Search for the cell housing the specified text and yield its (x, y) center coordinate. 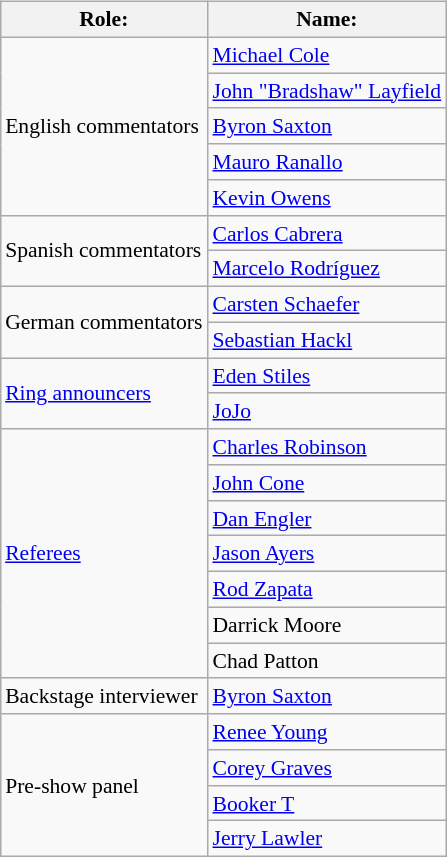
Jason Ayers (326, 554)
Marcelo Rodríguez (326, 269)
Carlos Cabrera (326, 233)
Spanish commentators (104, 250)
Name: (326, 20)
Corey Graves (326, 768)
Michael Cole (326, 55)
English commentators (104, 126)
Kevin Owens (326, 198)
Role: (104, 20)
Darrick Moore (326, 625)
Referees (104, 554)
Rod Zapata (326, 590)
Carsten Schaefer (326, 305)
Eden Stiles (326, 376)
Backstage interviewer (104, 696)
Mauro Ranallo (326, 162)
Pre-show panel (104, 785)
Renee Young (326, 732)
Chad Patton (326, 661)
John Cone (326, 483)
Dan Engler (326, 518)
German commentators (104, 322)
John "Bradshaw" Layfield (326, 91)
Jerry Lawler (326, 839)
Charles Robinson (326, 447)
Sebastian Hackl (326, 340)
Booker T (326, 803)
Ring announcers (104, 394)
JoJo (326, 411)
